Return (X, Y) of the center of cell containing provided text 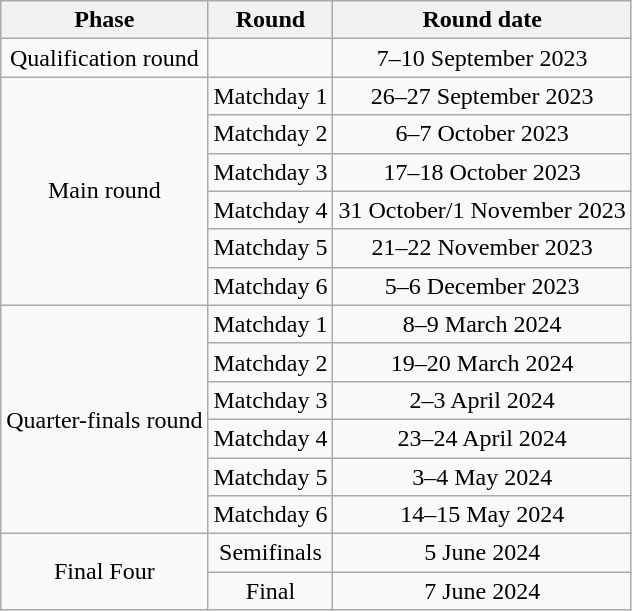
5–6 December 2023 (482, 286)
Quarter-finals round (104, 419)
6–7 October 2023 (482, 134)
Phase (104, 20)
Final (270, 591)
Round (270, 20)
5 June 2024 (482, 553)
14–15 May 2024 (482, 515)
31 October/1 November 2023 (482, 210)
19–20 March 2024 (482, 362)
7–10 September 2023 (482, 58)
7 June 2024 (482, 591)
8–9 March 2024 (482, 324)
3–4 May 2024 (482, 477)
2–3 April 2024 (482, 400)
Qualification round (104, 58)
Semifinals (270, 553)
26–27 September 2023 (482, 96)
23–24 April 2024 (482, 438)
Main round (104, 191)
21–22 November 2023 (482, 248)
17–18 October 2023 (482, 172)
Final Four (104, 572)
Round date (482, 20)
